Return [X, Y] of the center of cell containing provided text 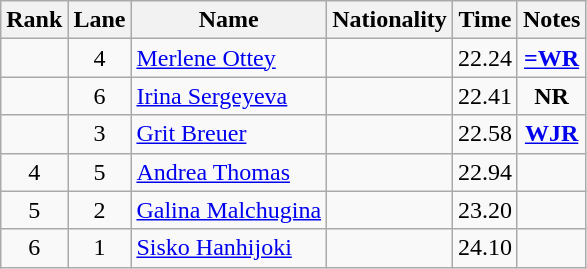
22.24 [484, 58]
Rank [34, 20]
Grit Breuer [229, 134]
Merlene Ottey [229, 58]
Andrea Thomas [229, 172]
NR [551, 96]
Lane [100, 20]
Nationality [390, 20]
22.94 [484, 172]
WJR [551, 134]
1 [100, 248]
24.10 [484, 248]
Galina Malchugina [229, 210]
2 [100, 210]
Notes [551, 20]
Irina Sergeyeva [229, 96]
22.41 [484, 96]
Name [229, 20]
22.58 [484, 134]
=WR [551, 58]
3 [100, 134]
23.20 [484, 210]
Time [484, 20]
Sisko Hanhijoki [229, 248]
